Capture the cell that displays the provided text and extract its [x, y] central coordinate. 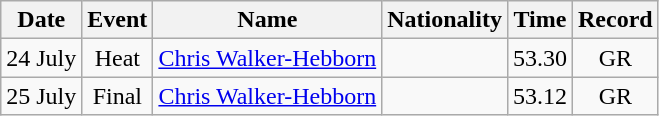
Nationality [445, 20]
Name [268, 20]
Time [540, 20]
Final [118, 96]
Date [42, 20]
Heat [118, 58]
24 July [42, 58]
Event [118, 20]
Record [616, 20]
53.30 [540, 58]
53.12 [540, 96]
25 July [42, 96]
